Capture the cell that displays the provided text and extract its [x, y] central coordinate. 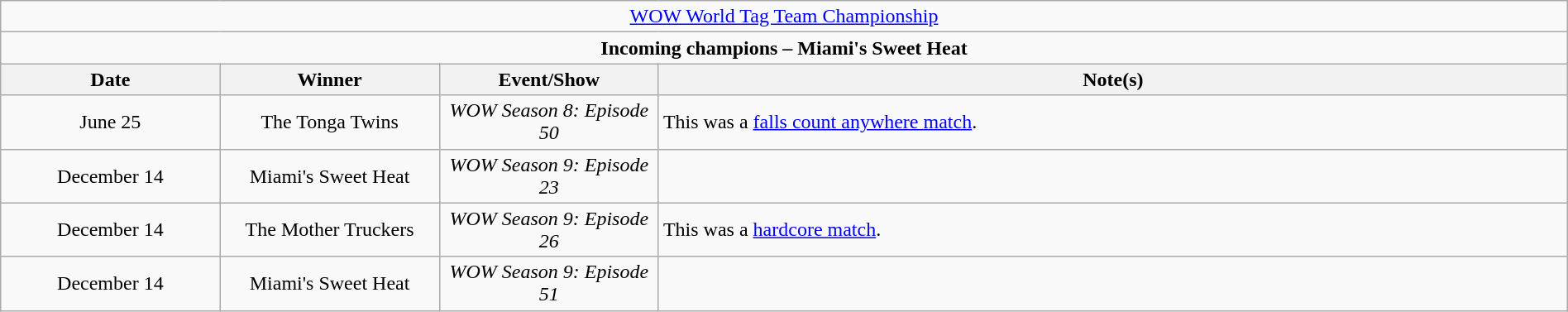
June 25 [111, 122]
This was a falls count anywhere match. [1113, 122]
WOW Season 8: Episode 50 [549, 122]
Date [111, 79]
This was a hardcore match. [1113, 230]
WOW Season 9: Episode 26 [549, 230]
The Mother Truckers [329, 230]
Winner [329, 79]
WOW World Tag Team Championship [784, 17]
Event/Show [549, 79]
WOW Season 9: Episode 23 [549, 175]
Note(s) [1113, 79]
The Tonga Twins [329, 122]
WOW Season 9: Episode 51 [549, 283]
Incoming champions – Miami's Sweet Heat [784, 48]
